Search for the cell housing the specified text and yield its (X, Y) center coordinate. 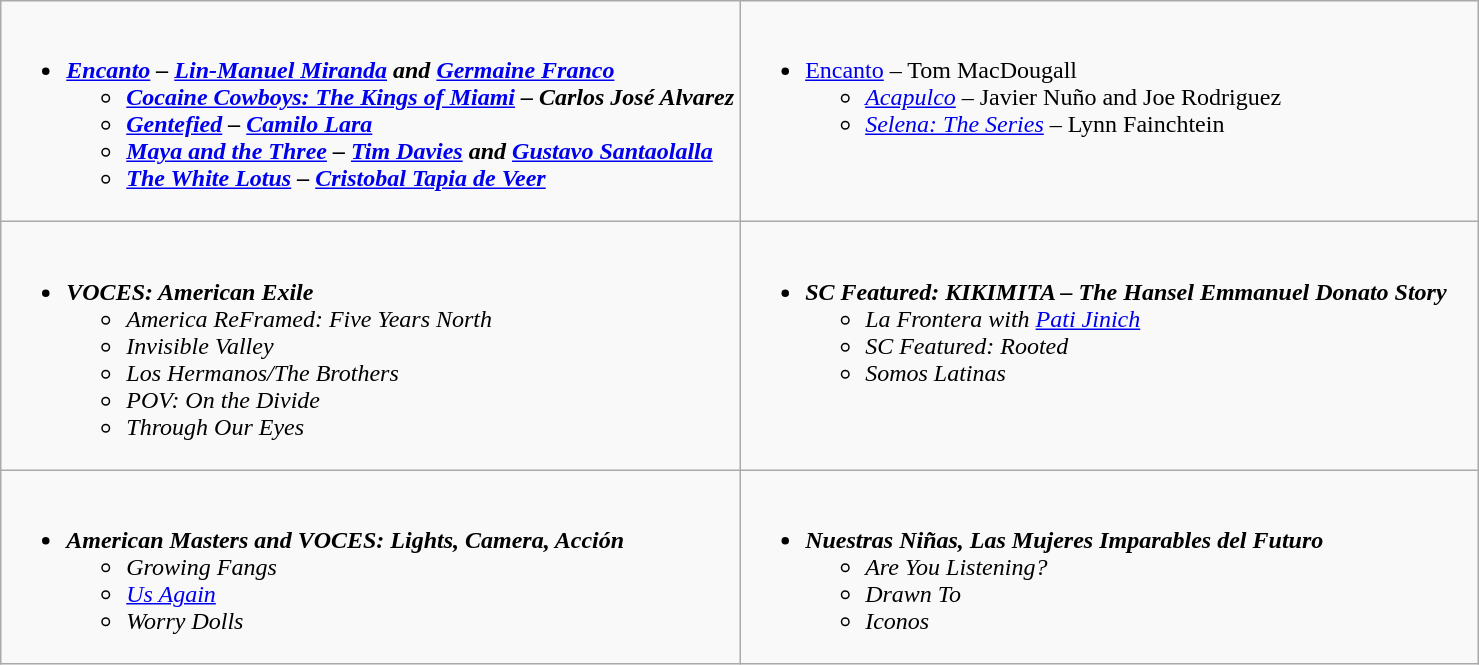
VOCES: American ExileAmerica ReFramed: Five Years NorthInvisible ValleyLos Hermanos/The BrothersPOV: On the DivideThrough Our Eyes (370, 346)
SC Featured: KIKIMITA – The Hansel Emmanuel Donato StoryLa Frontera with Pati JinichSC Featured: RootedSomos Latinas (1110, 346)
American Masters and VOCES: Lights, Camera, AcciónGrowing FangsUs AgainWorry Dolls (370, 567)
Nuestras Niñas, Las Mujeres Imparables del FuturoAre You Listening?Drawn ToIconos (1110, 567)
Encanto – Tom MacDougallAcapulco – Javier Nuño and Joe RodriguezSelena: The Series – Lynn Fainchtein (1110, 112)
